Locate the cell with the specified text and output its (x, y) center coordinate. 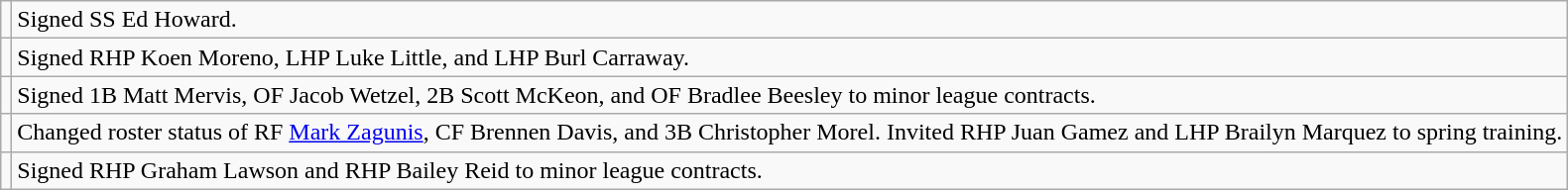
Signed RHP Koen Moreno, LHP Luke Little, and LHP Burl Carraway. (789, 57)
Signed SS Ed Howard. (789, 20)
Signed 1B Matt Mervis, OF Jacob Wetzel, 2B Scott McKeon, and OF Bradlee Beesley to minor league contracts. (789, 95)
Signed RHP Graham Lawson and RHP Bailey Reid to minor league contracts. (789, 170)
